For the text-containing cell, return its midpoint in [X, Y] coordinate format. 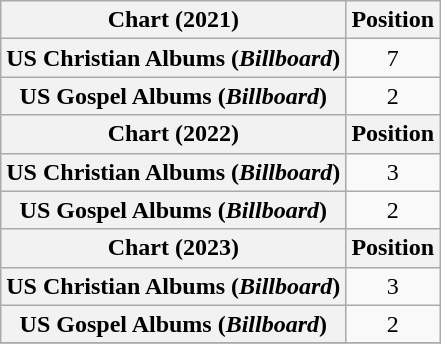
Chart (2023) [174, 248]
7 [393, 58]
Chart (2021) [174, 20]
Chart (2022) [174, 134]
